Search for the cell housing the specified text and yield its [x, y] center coordinate. 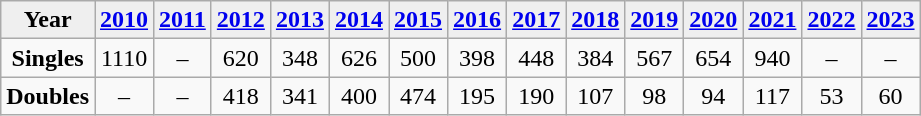
98 [654, 96]
400 [358, 96]
1110 [124, 58]
626 [358, 58]
60 [890, 96]
Singles [48, 58]
2011 [183, 20]
Year [48, 20]
500 [418, 58]
940 [772, 58]
2021 [772, 20]
2020 [714, 20]
2012 [240, 20]
107 [596, 96]
2023 [890, 20]
195 [478, 96]
448 [536, 58]
567 [654, 58]
384 [596, 58]
2018 [596, 20]
620 [240, 58]
2016 [478, 20]
53 [832, 96]
94 [714, 96]
2019 [654, 20]
348 [300, 58]
2022 [832, 20]
654 [714, 58]
117 [772, 96]
398 [478, 58]
Doubles [48, 96]
341 [300, 96]
190 [536, 96]
2013 [300, 20]
2015 [418, 20]
474 [418, 96]
2017 [536, 20]
418 [240, 96]
2010 [124, 20]
2014 [358, 20]
